Locate the cell with the specified text and output its [X, Y] center coordinate. 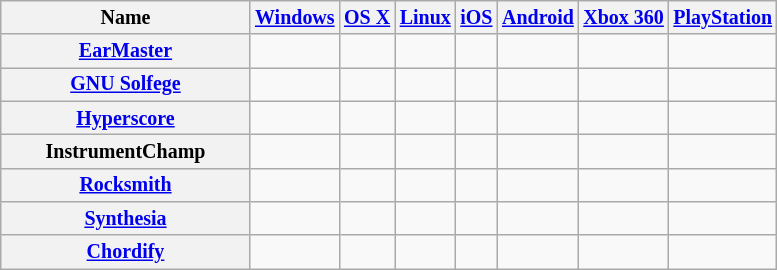
Windows [294, 18]
PlayStation [723, 18]
EarMaster [126, 52]
Linux [426, 18]
Hyperscore [126, 118]
Name [126, 18]
Synthesia [126, 218]
Rocksmith [126, 184]
Xbox 360 [624, 18]
Android [538, 18]
OS X [367, 18]
InstrumentChamp [126, 152]
Chordify [126, 252]
iOS [477, 18]
GNU Solfege [126, 84]
